Find where the given text appears and provide that cell's center as (X, Y) coordinate. 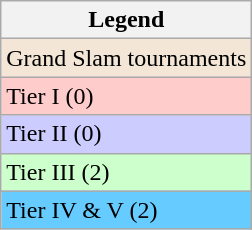
Legend (126, 20)
Tier III (2) (126, 172)
Tier II (0) (126, 134)
Tier I (0) (126, 96)
Grand Slam tournaments (126, 58)
Tier IV & V (2) (126, 210)
